Return the [x, y] coordinate for the center point of the cell that contains the specified text.  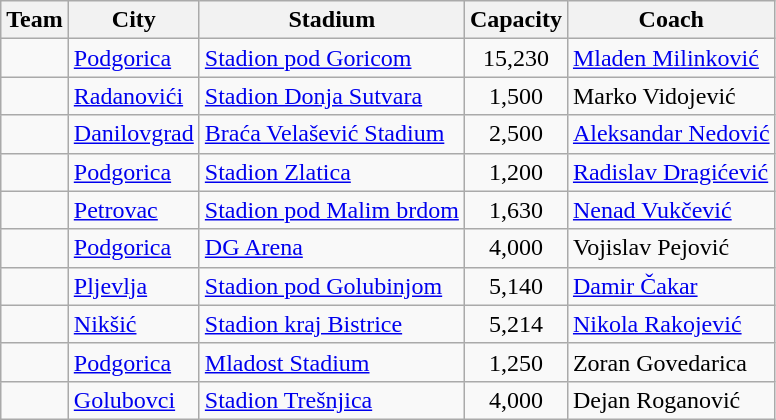
Team [35, 20]
1,630 [516, 210]
5,214 [516, 324]
Coach [671, 20]
Pljevlja [134, 286]
City [134, 20]
Stadion Zlatica [332, 172]
Stadion pod Goricom [332, 58]
Capacity [516, 20]
5,140 [516, 286]
Stadion pod Malim brdom [332, 210]
1,200 [516, 172]
Marko Vidojević [671, 96]
Radanovići [134, 96]
1,500 [516, 96]
Stadion Donja Sutvara [332, 96]
Radislav Dragićević [671, 172]
2,500 [516, 134]
Stadion Trešnjica [332, 400]
Stadion kraj Bistrice [332, 324]
DG Arena [332, 248]
Dejan Roganović [671, 400]
Danilovgrad [134, 134]
Aleksandar Nedović [671, 134]
Damir Čakar [671, 286]
Vojislav Pejović [671, 248]
Nikšić [134, 324]
Petrovac [134, 210]
1,250 [516, 362]
15,230 [516, 58]
Stadion pod Golubinjom [332, 286]
Mladost Stadium [332, 362]
Golubovci [134, 400]
Nenad Vukčević [671, 210]
Zoran Govedarica [671, 362]
Stadium [332, 20]
Braća Velašević Stadium [332, 134]
Mladen Milinković [671, 58]
Nikola Rakojević [671, 324]
